Pinpoint the cell where the given text exists, returning its [X, Y] midpoint coordinate. 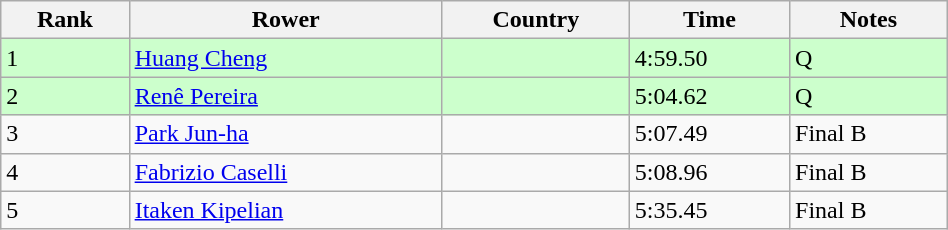
Renê Pereira [286, 96]
4:59.50 [709, 58]
Time [709, 20]
Rank [65, 20]
Country [536, 20]
Park Jun-ha [286, 134]
5:35.45 [709, 210]
Notes [869, 20]
3 [65, 134]
5:08.96 [709, 172]
Rower [286, 20]
5 [65, 210]
1 [65, 58]
Fabrizio Caselli [286, 172]
Itaken Kipelian [286, 210]
4 [65, 172]
5:04.62 [709, 96]
5:07.49 [709, 134]
Huang Cheng [286, 58]
2 [65, 96]
